Return [X, Y] of the center of cell containing provided text 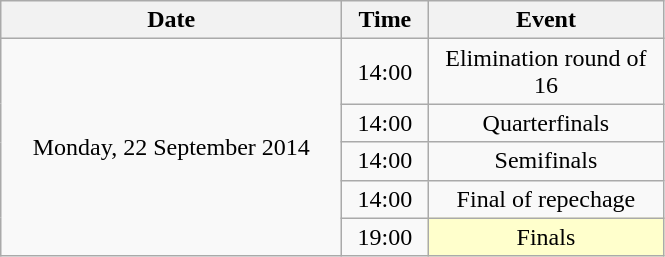
Elimination round of 16 [546, 72]
Time [385, 20]
Monday, 22 September 2014 [172, 148]
Finals [546, 237]
Event [546, 20]
Semifinals [546, 161]
19:00 [385, 237]
Final of repechage [546, 199]
Date [172, 20]
Quarterfinals [546, 123]
